Provide the (X, Y) coordinate of the cell's center where the given text is located.  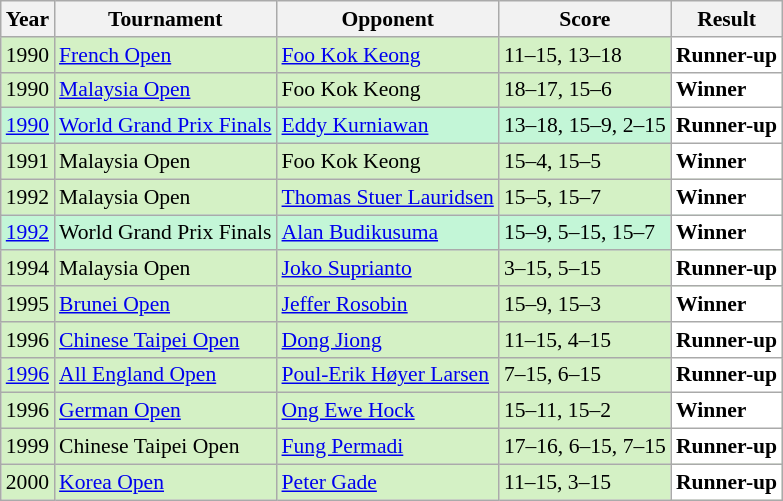
15–9, 5–15, 15–7 (585, 233)
11–15, 13–18 (585, 55)
1991 (28, 162)
17–16, 6–15, 7–15 (585, 447)
11–15, 4–15 (585, 340)
15–9, 15–3 (585, 304)
Ong Ewe Hock (387, 411)
Opponent (387, 19)
18–17, 15–6 (585, 90)
13–18, 15–9, 2–15 (585, 126)
Jeffer Rosobin (387, 304)
2000 (28, 482)
1995 (28, 304)
15–5, 15–7 (585, 197)
Fung Permadi (387, 447)
Thomas Stuer Lauridsen (387, 197)
French Open (165, 55)
German Open (165, 411)
Score (585, 19)
1994 (28, 269)
Joko Suprianto (387, 269)
Alan Budikusuma (387, 233)
11–15, 3–15 (585, 482)
Brunei Open (165, 304)
Tournament (165, 19)
1999 (28, 447)
Result (726, 19)
Korea Open (165, 482)
Peter Gade (387, 482)
Poul-Erik Høyer Larsen (387, 375)
Year (28, 19)
All England Open (165, 375)
3–15, 5–15 (585, 269)
Dong Jiong (387, 340)
7–15, 6–15 (585, 375)
Eddy Kurniawan (387, 126)
15–11, 15–2 (585, 411)
15–4, 15–5 (585, 162)
